Return [X, Y] of the center of cell containing provided text 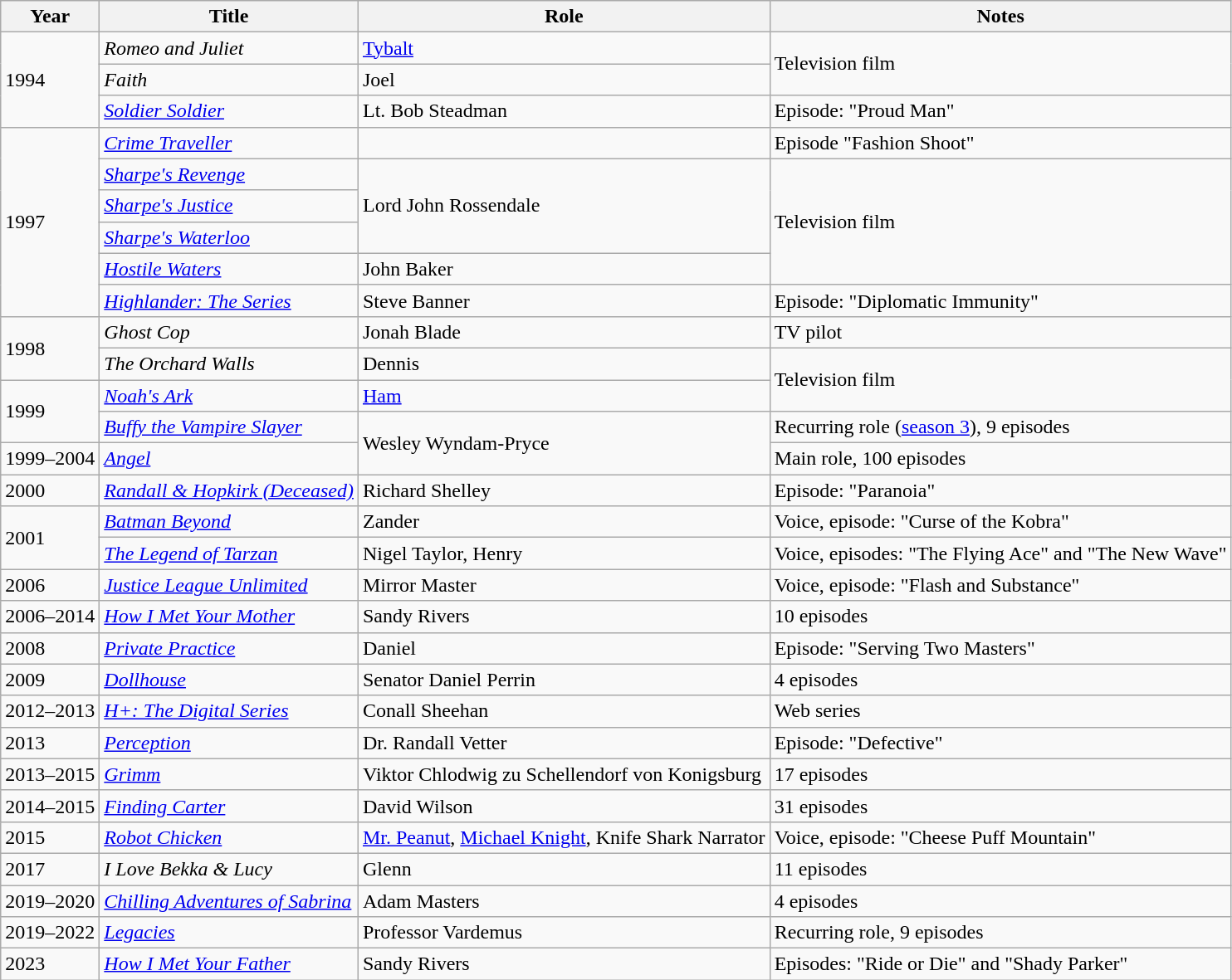
Voice, episode: "Curse of the Kobra" [1000, 522]
2012–2013 [50, 711]
Steve Banner [564, 300]
TV pilot [1000, 332]
2008 [50, 648]
Private Practice [229, 648]
17 episodes [1000, 774]
David Wilson [564, 806]
1999 [50, 412]
Jonah Blade [564, 332]
Title [229, 17]
Zander [564, 522]
Voice, episodes: "The Flying Ace" and "The New Wave" [1000, 553]
Daniel [564, 648]
Glenn [564, 869]
Voice, episode: "Cheese Puff Mountain" [1000, 837]
Romeo and Juliet [229, 48]
2001 [50, 538]
Sharpe's Revenge [229, 174]
Tybalt [564, 48]
Richard Shelley [564, 490]
Episode: "Defective" [1000, 743]
2013–2015 [50, 774]
Batman Beyond [229, 522]
Soldier Soldier [229, 111]
Robot Chicken [229, 837]
2017 [50, 869]
Dennis [564, 363]
I Love Bekka & Lucy [229, 869]
2009 [50, 680]
Episode: "Proud Man" [1000, 111]
Notes [1000, 17]
Buffy the Vampire Slayer [229, 427]
Faith [229, 80]
Adam Masters [564, 900]
2015 [50, 837]
Web series [1000, 711]
Episode: "Serving Two Masters" [1000, 648]
The Legend of Tarzan [229, 553]
Finding Carter [229, 806]
31 episodes [1000, 806]
2013 [50, 743]
Sharpe's Waterloo [229, 237]
Senator Daniel Perrin [564, 680]
Dr. Randall Vetter [564, 743]
Lt. Bob Steadman [564, 111]
10 episodes [1000, 617]
Justice League Unlimited [229, 585]
Perception [229, 743]
Episodes: "Ride or Die" and "Shady Parker" [1000, 964]
2023 [50, 964]
2006–2014 [50, 617]
Joel [564, 80]
Ham [564, 396]
How I Met Your Father [229, 964]
Crime Traveller [229, 143]
Sharpe's Justice [229, 206]
Legacies [229, 933]
Wesley Wyndam-Pryce [564, 443]
Nigel Taylor, Henry [564, 553]
Main role, 100 episodes [1000, 459]
2006 [50, 585]
Hostile Waters [229, 269]
Recurring role (season 3), 9 episodes [1000, 427]
The Orchard Walls [229, 363]
2019–2022 [50, 933]
Mirror Master [564, 585]
H+: The Digital Series [229, 711]
Randall & Hopkirk (Deceased) [229, 490]
Ghost Cop [229, 332]
Episode: "Paranoia" [1000, 490]
2014–2015 [50, 806]
1997 [50, 222]
Angel [229, 459]
John Baker [564, 269]
11 episodes [1000, 869]
How I Met Your Mother [229, 617]
Recurring role, 9 episodes [1000, 933]
Mr. Peanut, Michael Knight, Knife Shark Narrator [564, 837]
1998 [50, 348]
Chilling Adventures of Sabrina [229, 900]
Highlander: The Series [229, 300]
Episode "Fashion Shoot" [1000, 143]
Episode: "Diplomatic Immunity" [1000, 300]
Voice, episode: "Flash and Substance" [1000, 585]
Noah's Ark [229, 396]
2000 [50, 490]
Professor Vardemus [564, 933]
Lord John Rossendale [564, 206]
Role [564, 17]
Grimm [229, 774]
Viktor Chlodwig zu Schellendorf von Konigsburg [564, 774]
2019–2020 [50, 900]
Dollhouse [229, 680]
Conall Sheehan [564, 711]
1999–2004 [50, 459]
1994 [50, 80]
Year [50, 17]
